Pinpoint the cell where the given text exists, returning its (x, y) midpoint coordinate. 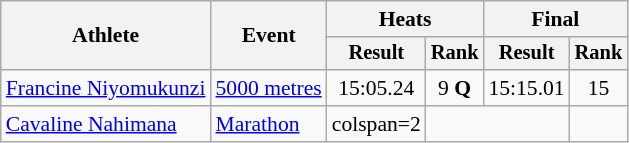
Event (269, 36)
15 (599, 88)
15:05.24 (376, 88)
Cavaline Nahimana (106, 124)
Final (555, 19)
colspan=2 (376, 124)
Heats (406, 19)
Francine Niyomukunzi (106, 88)
Athlete (106, 36)
9 Q (455, 88)
Marathon (269, 124)
15:15.01 (526, 88)
5000 metres (269, 88)
